Capture the cell that displays the provided text and extract its (X, Y) central coordinate. 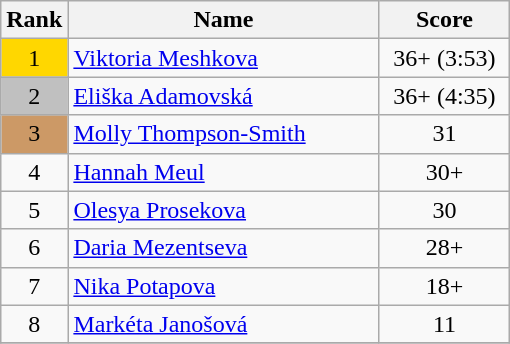
Score (444, 20)
3 (34, 134)
Daria Mezentseva (224, 248)
Name (224, 20)
7 (34, 286)
30 (444, 210)
Hannah Meul (224, 172)
11 (444, 324)
31 (444, 134)
5 (34, 210)
36+ (4:35) (444, 96)
Eliška Adamovská (224, 96)
18+ (444, 286)
6 (34, 248)
4 (34, 172)
Nika Potapova (224, 286)
1 (34, 58)
28+ (444, 248)
Olesya Prosekova (224, 210)
30+ (444, 172)
Molly Thompson-Smith (224, 134)
36+ (3:53) (444, 58)
Rank (34, 20)
Markéta Janošová (224, 324)
2 (34, 96)
8 (34, 324)
Viktoria Meshkova (224, 58)
